Scan for the cell matching the given text and deliver its [x, y] coordinate at center. 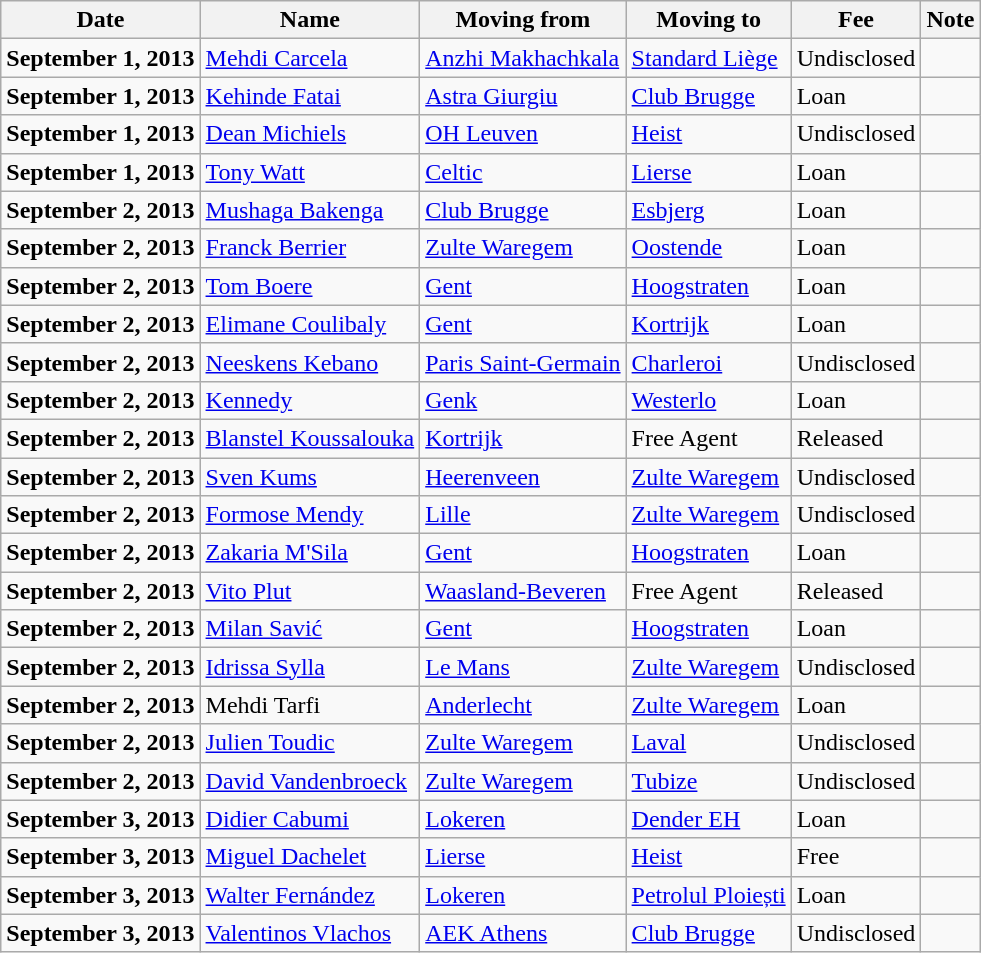
Dean Michiels [310, 134]
OH Leuven [523, 134]
Didier Cabumi [310, 819]
Zakaria M'Sila [310, 553]
Oostende [708, 248]
Lille [523, 515]
Fee [856, 20]
Note [950, 20]
Dender EH [708, 819]
Franck Berrier [310, 248]
Astra Giurgiu [523, 96]
Julien Toudic [310, 743]
Neeskens Kebano [310, 362]
Tom Boere [310, 286]
AEK Athens [523, 933]
Tubize [708, 781]
Elimane Coulibaly [310, 324]
Miguel Dachelet [310, 857]
Le Mans [523, 667]
Formose Mendy [310, 515]
Standard Liège [708, 58]
Sven Kums [310, 477]
Anzhi Makhachkala [523, 58]
Kennedy [310, 400]
Moving from [523, 20]
Anderlecht [523, 705]
Milan Savić [310, 629]
Vito Plut [310, 591]
Mehdi Tarfi [310, 705]
David Vandenbroeck [310, 781]
Tony Watt [310, 172]
Genk [523, 400]
Date [100, 20]
Celtic [523, 172]
Paris Saint-Germain [523, 362]
Esbjerg [708, 210]
Valentinos Vlachos [310, 933]
Walter Fernández [310, 895]
Waasland-Beveren [523, 591]
Petrolul Ploiești [708, 895]
Name [310, 20]
Heerenveen [523, 477]
Charleroi [708, 362]
Kehinde Fatai [310, 96]
Idrissa Sylla [310, 667]
Free [856, 857]
Westerlo [708, 400]
Laval [708, 743]
Mushaga Bakenga [310, 210]
Mehdi Carcela [310, 58]
Blanstel Koussalouka [310, 438]
Moving to [708, 20]
